Determine the (X, Y) coordinate at the center of the cell enclosing the given text.  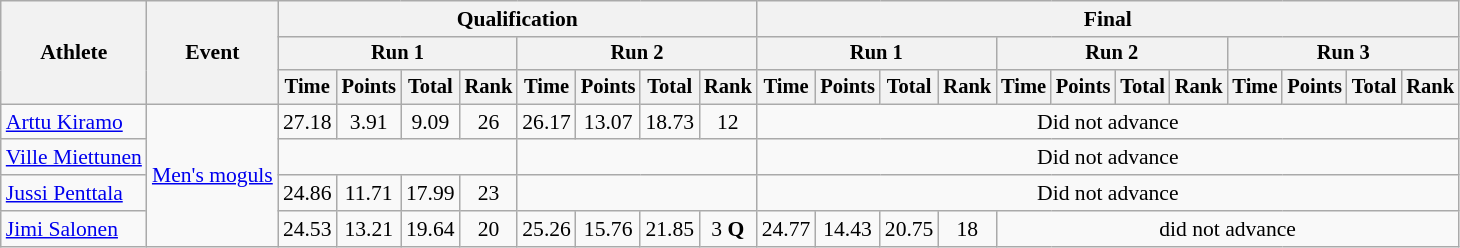
13.21 (369, 229)
Arttu Kiramo (74, 122)
Athlete (74, 52)
24.53 (308, 229)
18.73 (670, 122)
26 (489, 122)
Qualification (518, 19)
19.64 (430, 229)
21.85 (670, 229)
18 (967, 229)
3.91 (369, 122)
Final (1108, 19)
13.07 (608, 122)
Ville Miettunen (74, 158)
Men's moguls (212, 175)
26.17 (546, 122)
27.18 (308, 122)
9.09 (430, 122)
11.71 (369, 193)
25.26 (546, 229)
did not advance (1228, 229)
Run 3 (1344, 54)
17.99 (430, 193)
20.75 (910, 229)
12 (728, 122)
Jussi Penttala (74, 193)
24.77 (786, 229)
Jimi Salonen (74, 229)
24.86 (308, 193)
3 Q (728, 229)
Event (212, 52)
15.76 (608, 229)
20 (489, 229)
23 (489, 193)
14.43 (847, 229)
